Pinpoint the cell where the given text exists, returning its (X, Y) midpoint coordinate. 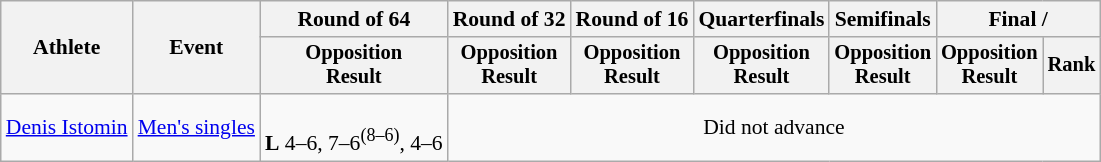
Men's singles (196, 128)
Rank (1072, 66)
Denis Istomin (67, 128)
Quarterfinals (761, 19)
Round of 32 (510, 19)
Final / (1018, 19)
Round of 64 (354, 19)
Did not advance (774, 128)
L 4–6, 7–6(8–6), 4–6 (354, 128)
Athlete (67, 48)
Event (196, 48)
Semifinals (882, 19)
Round of 16 (632, 19)
